Detect which cell encompasses the target text, then output its [X, Y] center coordinate. 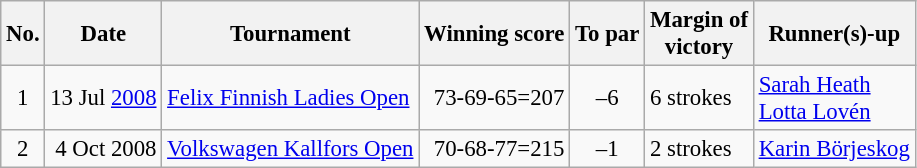
73-69-65=207 [494, 98]
Tournament [290, 34]
Runner(s)-up [834, 34]
Margin ofvictory [700, 34]
4 Oct 2008 [104, 149]
6 strokes [700, 98]
70-68-77=215 [494, 149]
2 strokes [700, 149]
13 Jul 2008 [104, 98]
Felix Finnish Ladies Open [290, 98]
1 [23, 98]
Date [104, 34]
Karin Börjeskog [834, 149]
To par [608, 34]
Volkswagen Kallfors Open [290, 149]
–1 [608, 149]
2 [23, 149]
Sarah Heath Lotta Lovén [834, 98]
No. [23, 34]
Winning score [494, 34]
–6 [608, 98]
